Extract the (x, y) coordinate from the center of the cell holding the provided text.  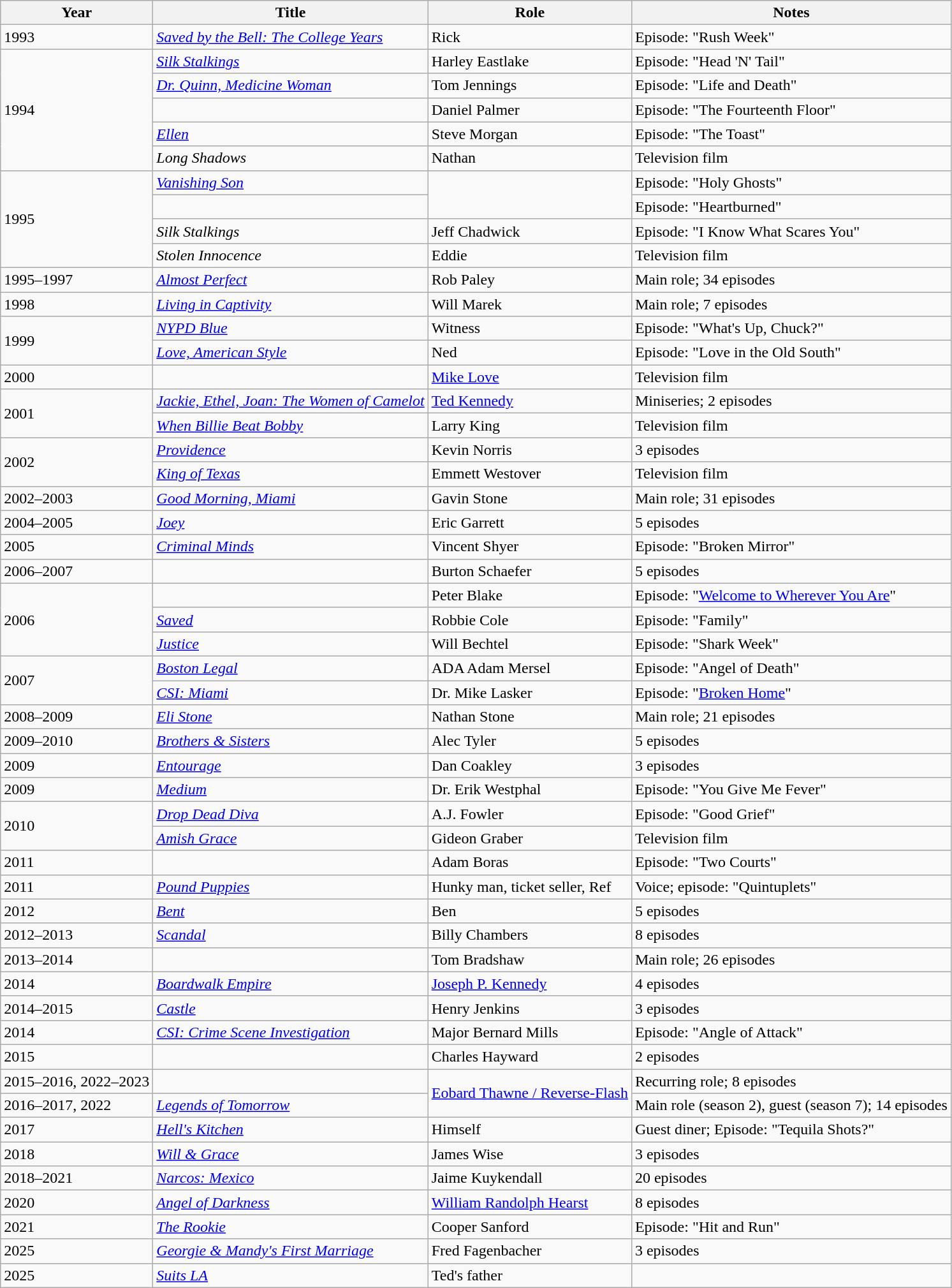
1993 (77, 37)
Eobard Thawne / Reverse-Flash (529, 1093)
Angel of Darkness (291, 1203)
Episode: "Two Courts" (791, 862)
Jackie, Ethel, Joan: The Women of Camelot (291, 401)
Notes (791, 13)
Nathan (529, 158)
Castle (291, 1008)
Episode: "Holy Ghosts" (791, 182)
Gavin Stone (529, 498)
2002–2003 (77, 498)
Adam Boras (529, 862)
Good Morning, Miami (291, 498)
Love, American Style (291, 353)
The Rookie (291, 1227)
NYPD Blue (291, 329)
Charles Hayward (529, 1056)
2014–2015 (77, 1008)
Narcos: Mexico (291, 1178)
Steve Morgan (529, 134)
2001 (77, 413)
Almost Perfect (291, 279)
Harley Eastlake (529, 61)
2006–2007 (77, 571)
When Billie Beat Bobby (291, 426)
Daniel Palmer (529, 110)
Episode: "Welcome to Wherever You Are" (791, 595)
Living in Captivity (291, 304)
Tom Jennings (529, 85)
2017 (77, 1130)
2008–2009 (77, 717)
Dr. Erik Westphal (529, 790)
2000 (77, 377)
Episode: "Family" (791, 619)
Burton Schaefer (529, 571)
Rob Paley (529, 279)
Title (291, 13)
Henry Jenkins (529, 1008)
Eric Garrett (529, 522)
2016–2017, 2022 (77, 1106)
Fred Fagenbacher (529, 1251)
Ned (529, 353)
Will Marek (529, 304)
2006 (77, 619)
1995 (77, 219)
Main role; 34 episodes (791, 279)
2004–2005 (77, 522)
Episode: "The Fourteenth Floor" (791, 110)
Episode: "Love in the Old South" (791, 353)
Episode: "You Give Me Fever" (791, 790)
Nathan Stone (529, 717)
2013–2014 (77, 959)
2020 (77, 1203)
CSI: Crime Scene Investigation (291, 1032)
1998 (77, 304)
Dan Coakley (529, 766)
Episode: "I Know What Scares You" (791, 231)
Billy Chambers (529, 935)
2007 (77, 680)
Voice; episode: "Quintuplets" (791, 887)
Rick (529, 37)
Amish Grace (291, 838)
2018 (77, 1154)
Tom Bradshaw (529, 959)
Episode: "Head 'N' Tail" (791, 61)
Episode: "Good Grief" (791, 814)
A.J. Fowler (529, 814)
Episode: "Rush Week" (791, 37)
Joseph P. Kennedy (529, 984)
Role (529, 13)
Joey (291, 522)
Entourage (291, 766)
2012 (77, 911)
2015 (77, 1056)
1994 (77, 110)
Larry King (529, 426)
Episode: "Heartburned" (791, 207)
Main role; 31 episodes (791, 498)
Emmett Westover (529, 474)
Medium (291, 790)
Hell's Kitchen (291, 1130)
Main role; 7 episodes (791, 304)
Miniseries; 2 episodes (791, 401)
Bent (291, 911)
2018–2021 (77, 1178)
Saved by the Bell: The College Years (291, 37)
Himself (529, 1130)
Robbie Cole (529, 619)
2012–2013 (77, 935)
Boston Legal (291, 668)
2021 (77, 1227)
Saved (291, 619)
Episode: "Broken Home" (791, 692)
Peter Blake (529, 595)
Criminal Minds (291, 547)
Ellen (291, 134)
Will & Grace (291, 1154)
Boardwalk Empire (291, 984)
Guest diner; Episode: "Tequila Shots?" (791, 1130)
2009–2010 (77, 741)
Vincent Shyer (529, 547)
Main role; 26 episodes (791, 959)
Jeff Chadwick (529, 231)
Hunky man, ticket seller, Ref (529, 887)
Year (77, 13)
Gideon Graber (529, 838)
ADA Adam Mersel (529, 668)
Pound Puppies (291, 887)
Dr. Mike Lasker (529, 692)
Main role; 21 episodes (791, 717)
2015–2016, 2022–2023 (77, 1081)
Ted Kennedy (529, 401)
Episode: "Hit and Run" (791, 1227)
Episode: "Shark Week" (791, 644)
Kevin Norris (529, 450)
King of Texas (291, 474)
Cooper Sanford (529, 1227)
Georgie & Mandy's First Marriage (291, 1251)
Eddie (529, 255)
Legends of Tomorrow (291, 1106)
2 episodes (791, 1056)
1995–1997 (77, 279)
Alec Tyler (529, 741)
Scandal (291, 935)
Episode: "Angel of Death" (791, 668)
Mike Love (529, 377)
Eli Stone (291, 717)
Dr. Quinn, Medicine Woman (291, 85)
Jaime Kuykendall (529, 1178)
Stolen Innocence (291, 255)
Long Shadows (291, 158)
Episode: "Life and Death" (791, 85)
2005 (77, 547)
4 episodes (791, 984)
William Randolph Hearst (529, 1203)
Episode: "Angle of Attack" (791, 1032)
Ted's father (529, 1275)
Justice (291, 644)
2010 (77, 826)
Suits LA (291, 1275)
Main role (season 2), guest (season 7); 14 episodes (791, 1106)
Witness (529, 329)
Will Bechtel (529, 644)
Providence (291, 450)
1999 (77, 341)
CSI: Miami (291, 692)
Vanishing Son (291, 182)
Recurring role; 8 episodes (791, 1081)
2002 (77, 462)
Episode: "What's Up, Chuck?" (791, 329)
Major Bernard Mills (529, 1032)
Drop Dead Diva (291, 814)
20 episodes (791, 1178)
James Wise (529, 1154)
Episode: "Broken Mirror" (791, 547)
Ben (529, 911)
Brothers & Sisters (291, 741)
Episode: "The Toast" (791, 134)
